For the text-containing cell, return its midpoint in (x, y) coordinate format. 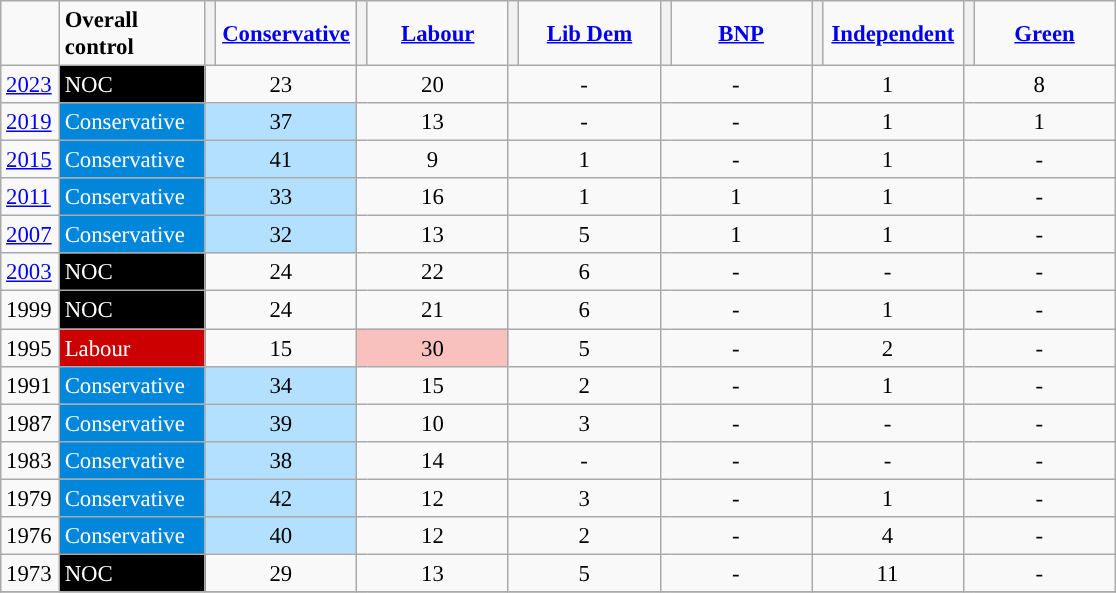
9 (433, 160)
1976 (30, 536)
34 (281, 385)
38 (281, 460)
39 (281, 423)
1991 (30, 385)
21 (433, 310)
Independent (892, 34)
1999 (30, 310)
2003 (30, 273)
4 (888, 536)
30 (433, 348)
1973 (30, 573)
1983 (30, 460)
29 (281, 573)
14 (433, 460)
Overall control (132, 34)
Lib Dem (590, 34)
1979 (30, 498)
20 (433, 85)
32 (281, 235)
1995 (30, 348)
10 (433, 423)
33 (281, 197)
2007 (30, 235)
11 (888, 573)
42 (281, 498)
40 (281, 536)
Green (1044, 34)
BNP (742, 34)
2015 (30, 160)
2019 (30, 122)
41 (281, 160)
1987 (30, 423)
37 (281, 122)
23 (281, 85)
8 (1039, 85)
22 (433, 273)
2023 (30, 85)
2011 (30, 197)
16 (433, 197)
